Identify which cell holds the provided text, then report its [x, y] central coordinate. 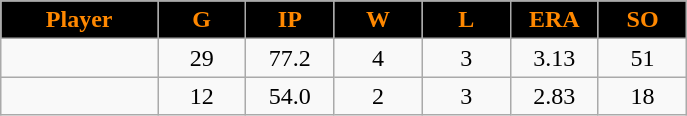
W [378, 20]
2 [378, 96]
SO [642, 20]
L [466, 20]
4 [378, 58]
51 [642, 58]
Player [80, 20]
2.83 [554, 96]
18 [642, 96]
54.0 [290, 96]
77.2 [290, 58]
IP [290, 20]
12 [202, 96]
ERA [554, 20]
3.13 [554, 58]
G [202, 20]
29 [202, 58]
